For the text-containing cell, return its midpoint in (x, y) coordinate format. 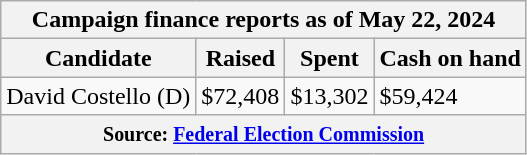
David Costello (D) (98, 96)
Campaign finance reports as of May 22, 2024 (264, 20)
$13,302 (330, 96)
$59,424 (450, 96)
Candidate (98, 58)
Cash on hand (450, 58)
Source: Federal Election Commission (264, 134)
Raised (240, 58)
$72,408 (240, 96)
Spent (330, 58)
